Pinpoint the cell where the given text exists, returning its (X, Y) midpoint coordinate. 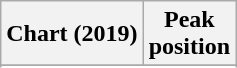
Peakposition (189, 34)
Chart (2019) (72, 34)
